Pinpoint the cell where the given text exists, returning its (X, Y) midpoint coordinate. 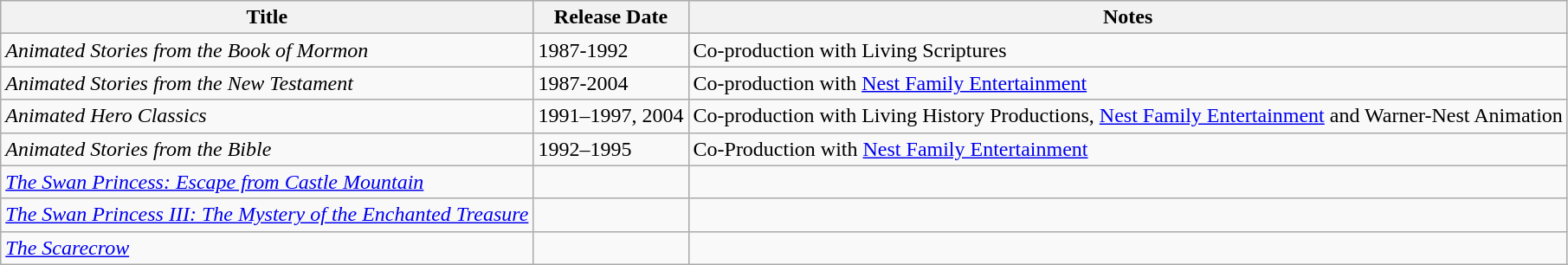
Co-production with Nest Family Entertainment (1127, 83)
Notes (1127, 17)
The Swan Princess: Escape from Castle Mountain (267, 182)
Co-Production with Nest Family Entertainment (1127, 149)
The Scarecrow (267, 248)
1991–1997, 2004 (611, 116)
Release Date (611, 17)
Animated Stories from the New Testament (267, 83)
Co-production with Living History Productions, Nest Family Entertainment and Warner-Nest Animation (1127, 116)
Co-production with Living Scriptures (1127, 50)
1992–1995 (611, 149)
Title (267, 17)
1987-1992 (611, 50)
1987-2004 (611, 83)
Animated Stories from the Book of Mormon (267, 50)
Animated Stories from the Bible (267, 149)
Animated Hero Classics (267, 116)
The Swan Princess III: The Mystery of the Enchanted Treasure (267, 215)
